Return (X, Y) of the center of cell containing provided text 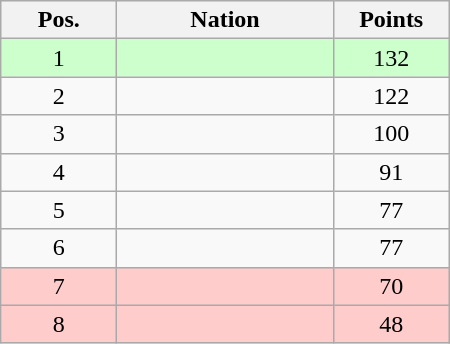
5 (59, 210)
7 (59, 286)
2 (59, 96)
6 (59, 248)
132 (391, 58)
4 (59, 172)
Pos. (59, 20)
100 (391, 134)
91 (391, 172)
8 (59, 324)
70 (391, 286)
Nation (225, 20)
3 (59, 134)
48 (391, 324)
1 (59, 58)
122 (391, 96)
Points (391, 20)
